Scan for the cell matching the given text and deliver its (x, y) coordinate at center. 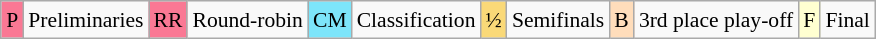
Classification (416, 20)
Round-robin (247, 20)
CM (330, 20)
F (809, 20)
RR (168, 20)
B (622, 20)
Preliminaries (86, 20)
Final (848, 20)
½ (493, 20)
Semifinals (558, 20)
P (12, 20)
3rd place play-off (716, 20)
